Return the (X, Y) coordinate for the center point of the cell that contains the specified text.  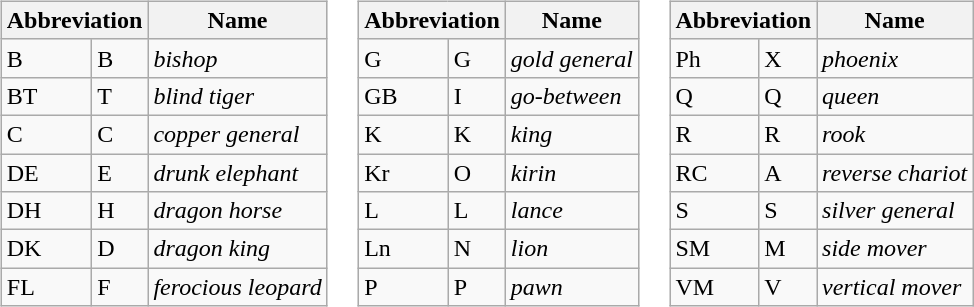
silver general (895, 211)
ferocious leopard (238, 287)
side mover (895, 249)
queen (895, 96)
M (788, 249)
SM (714, 249)
dragon king (238, 249)
DK (46, 249)
reverse chariot (895, 173)
FL (46, 287)
Kr (404, 173)
Ln (404, 249)
V (788, 287)
gold general (572, 58)
pawn (572, 287)
T (120, 96)
lion (572, 249)
dragon horse (238, 211)
lance (572, 211)
F (120, 287)
E (120, 173)
king (572, 134)
vertical mover (895, 287)
DE (46, 173)
bishop (238, 58)
drunk elephant (238, 173)
O (476, 173)
go-between (572, 96)
phoenix (895, 58)
A (788, 173)
I (476, 96)
RC (714, 173)
GB (404, 96)
VM (714, 287)
copper general (238, 134)
D (120, 249)
blind tiger (238, 96)
kirin (572, 173)
N (476, 249)
X (788, 58)
Ph (714, 58)
DH (46, 211)
BT (46, 96)
H (120, 211)
rook (895, 134)
